Capture the cell that displays the provided text and extract its (X, Y) central coordinate. 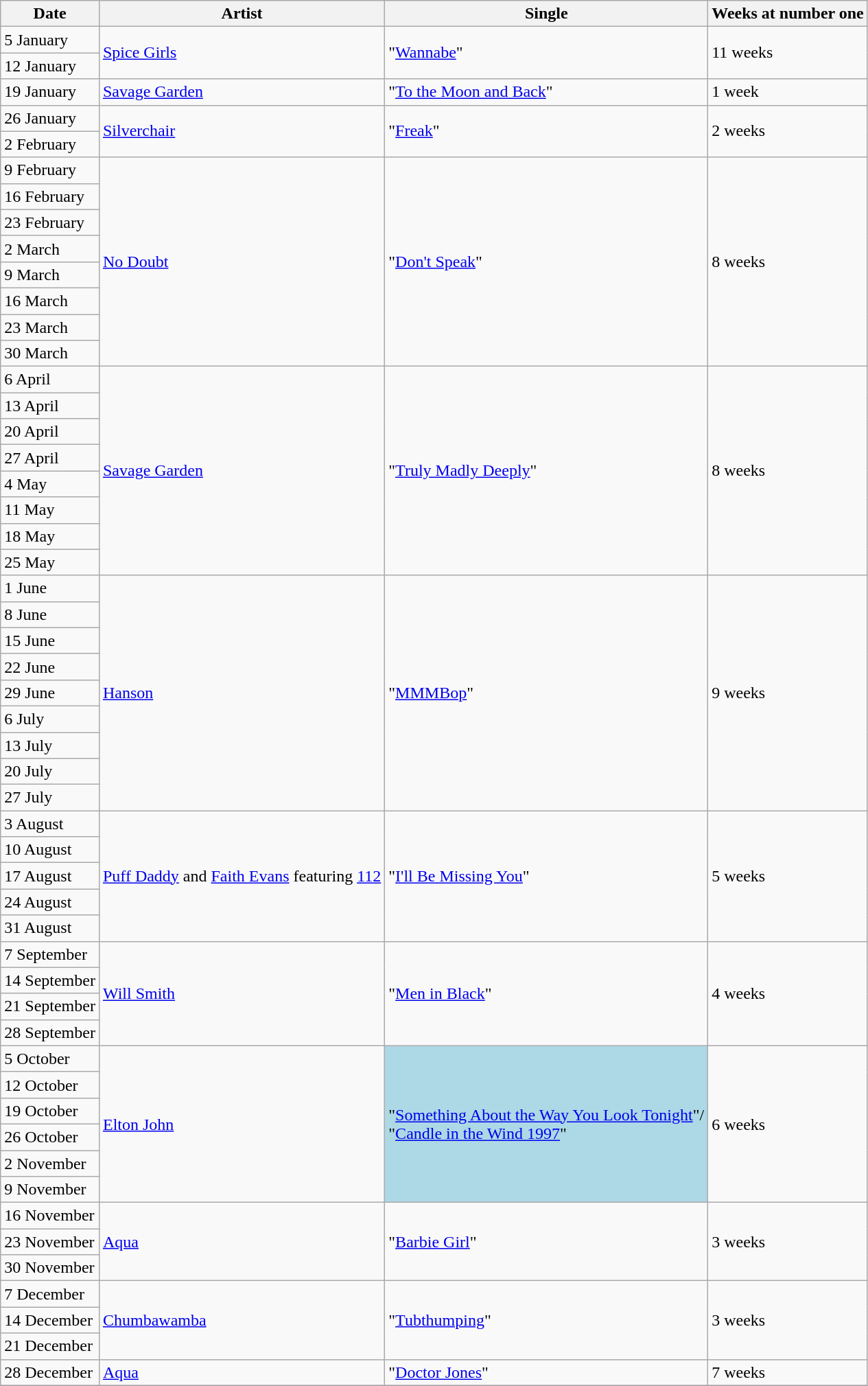
27 July (50, 798)
Will Smith (242, 993)
4 weeks (788, 993)
19 January (50, 92)
13 April (50, 406)
11 May (50, 510)
"Truly Madly Deeply" (546, 471)
17 August (50, 876)
9 February (50, 170)
13 July (50, 745)
10 August (50, 850)
"To the Moon and Back" (546, 92)
3 August (50, 824)
20 July (50, 772)
29 June (50, 693)
"Freak" (546, 131)
5 October (50, 1059)
9 November (50, 1190)
21 September (50, 1006)
Hanson (242, 693)
30 November (50, 1268)
Date (50, 14)
6 April (50, 380)
23 November (50, 1242)
6 July (50, 719)
21 December (50, 1346)
14 September (50, 980)
8 June (50, 614)
Elton John (242, 1124)
23 February (50, 222)
2 March (50, 249)
2 weeks (788, 131)
30 March (50, 354)
15 June (50, 640)
Silverchair (242, 131)
Puff Daddy and Faith Evans featuring 112 (242, 876)
No Doubt (242, 262)
24 August (50, 902)
5 January (50, 40)
"Something About the Way You Look Tonight"/"Candle in the Wind 1997" (546, 1124)
18 May (50, 536)
16 November (50, 1216)
1 week (788, 92)
26 January (50, 118)
4 May (50, 484)
27 April (50, 458)
14 December (50, 1320)
7 September (50, 954)
16 February (50, 196)
"Wannabe" (546, 53)
31 August (50, 928)
11 weeks (788, 53)
Single (546, 14)
19 October (50, 1111)
"MMMBop" (546, 693)
5 weeks (788, 876)
16 March (50, 301)
12 January (50, 66)
"Doctor Jones" (546, 1372)
"Don't Speak" (546, 262)
25 May (50, 562)
22 June (50, 667)
"I'll Be Missing You" (546, 876)
26 October (50, 1137)
12 October (50, 1085)
28 December (50, 1372)
6 weeks (788, 1124)
Weeks at number one (788, 14)
"Men in Black" (546, 993)
9 March (50, 275)
Artist (242, 14)
20 April (50, 432)
"Tubthumping" (546, 1320)
Chumbawamba (242, 1320)
7 weeks (788, 1372)
23 March (50, 327)
Spice Girls (242, 53)
1 June (50, 588)
2 November (50, 1164)
28 September (50, 1032)
9 weeks (788, 693)
2 February (50, 144)
7 December (50, 1294)
"Barbie Girl" (546, 1242)
